Provide the (X, Y) coordinate of the cell's center where the given text is located.  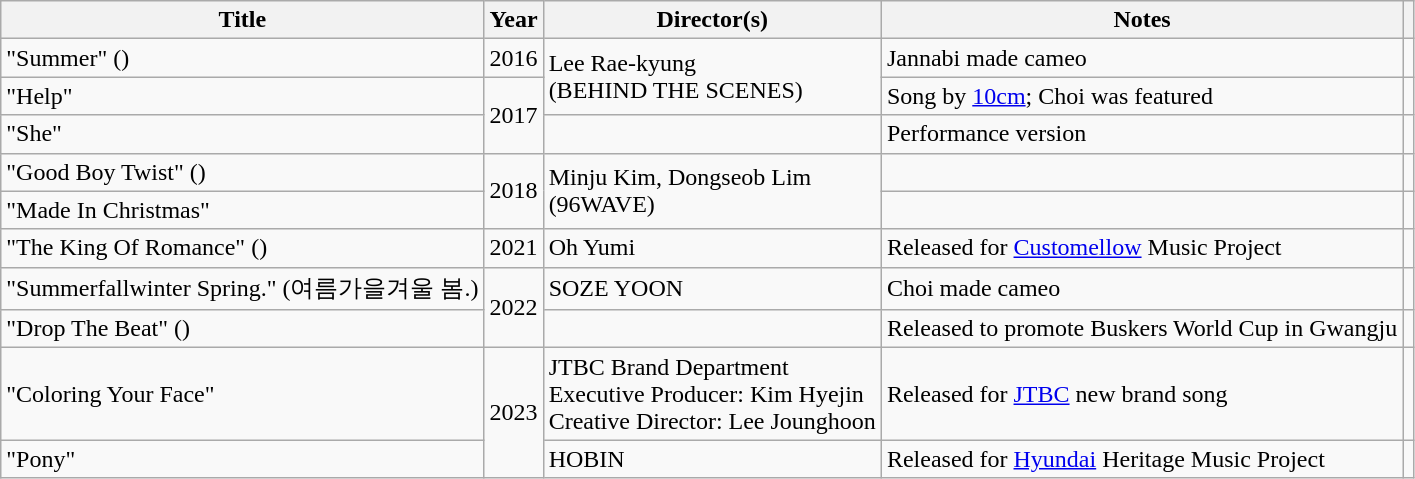
Year (514, 20)
"The King Of Romance" () (242, 248)
Notes (1142, 20)
Director(s) (712, 20)
Minju Kim, Dongseob Lim (96WAVE) (712, 191)
2017 (514, 115)
Oh Yumi (712, 248)
Title (242, 20)
"Help" (242, 96)
2016 (514, 58)
"She" (242, 134)
HOBIN (712, 459)
"Summerfallwinter Spring." (여름가을겨울 봄.) (242, 288)
Song by 10cm; Choi was featured (1142, 96)
2021 (514, 248)
Released to promote Buskers World Cup in Gwangju (1142, 329)
"Pony" (242, 459)
"Drop The Beat" () (242, 329)
Lee Rae-kyung (BEHIND THE SCENES) (712, 77)
2018 (514, 191)
2023 (514, 413)
2022 (514, 308)
Released for Hyundai Heritage Music Project (1142, 459)
"Good Boy Twist" () (242, 172)
JTBC Brand DepartmentExecutive Producer: Kim Hyejin Creative Director: Lee Jounghoon (712, 394)
Choi made cameo (1142, 288)
"Made In Christmas" (242, 210)
Performance version (1142, 134)
Released for Customellow Music Project (1142, 248)
SOZE YOON (712, 288)
"Coloring Your Face" (242, 394)
Released for JTBC new brand song (1142, 394)
"Summer" () (242, 58)
Jannabi made cameo (1142, 58)
